Pinpoint the cell where the given text exists, returning its [X, Y] midpoint coordinate. 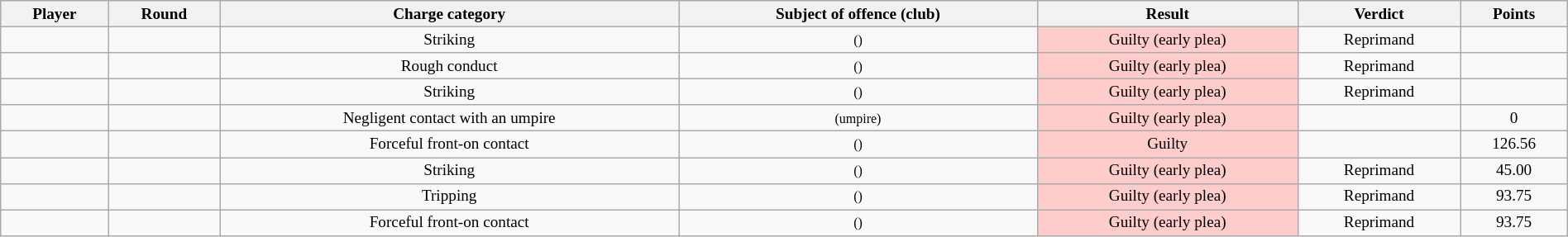
Guilty [1168, 145]
Charge category [450, 14]
Negligent contact with an umpire [450, 118]
(umpire) [858, 118]
Player [55, 14]
Tripping [450, 197]
Subject of offence (club) [858, 14]
45.00 [1513, 170]
Result [1168, 14]
0 [1513, 118]
Round [164, 14]
Verdict [1379, 14]
126.56 [1513, 145]
Points [1513, 14]
Rough conduct [450, 66]
